Capture the cell that displays the provided text and extract its [x, y] central coordinate. 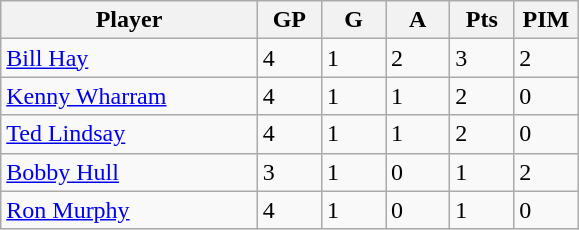
Ron Murphy [130, 210]
Bill Hay [130, 58]
Ted Lindsay [130, 134]
Player [130, 20]
GP [289, 20]
Kenny Wharram [130, 96]
Pts [482, 20]
PIM [546, 20]
A [418, 20]
Bobby Hull [130, 172]
G [353, 20]
